Return [x, y] of the center of cell containing provided text 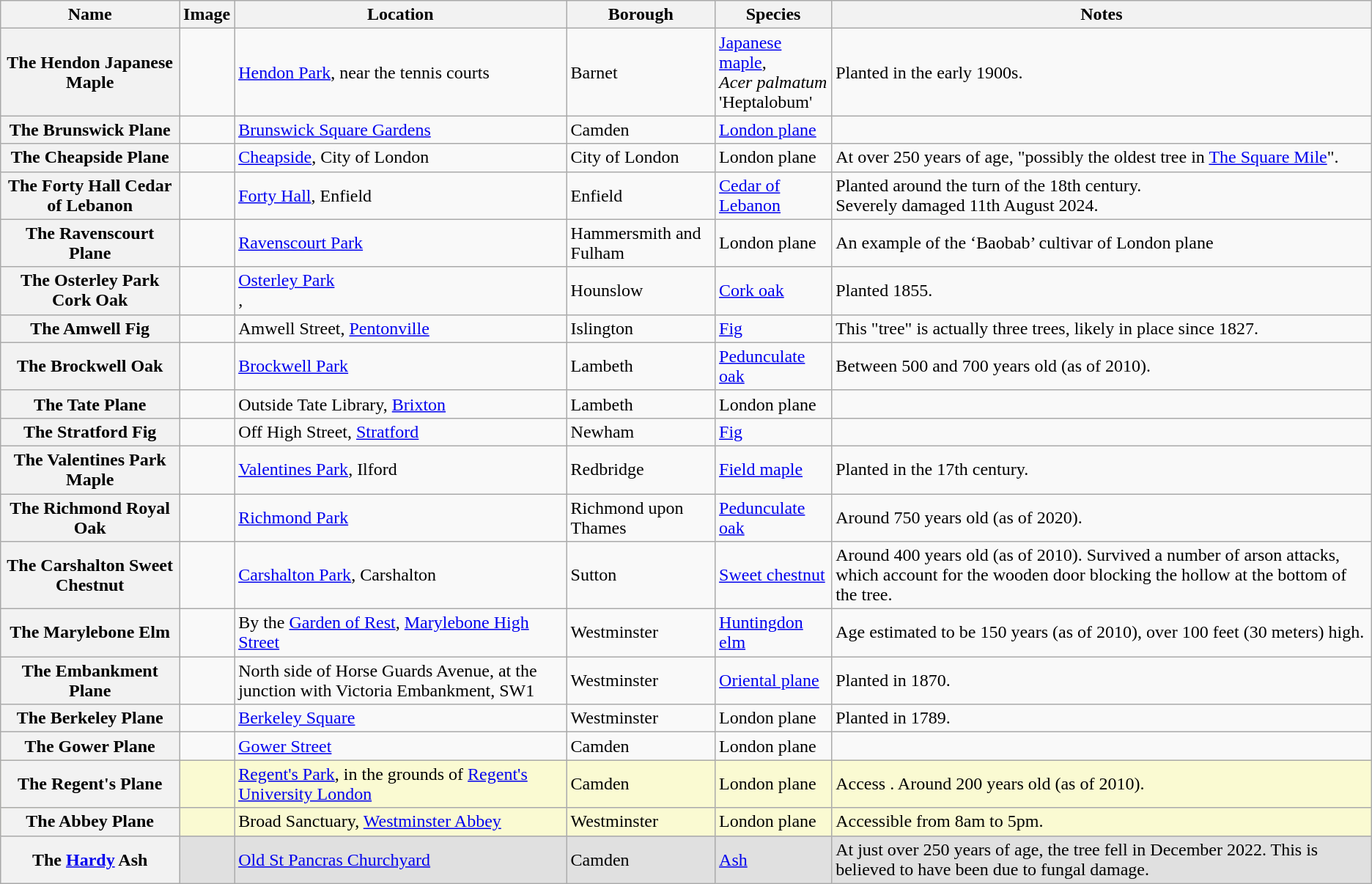
Ravenscourt Park [400, 243]
Planted in 1789. [1102, 718]
Huntingdon elm [774, 633]
Cork oak [774, 290]
Between 500 and 700 years old (as of 2010). [1102, 367]
Hammersmith and Fulham [641, 243]
Enfield [641, 195]
Richmond Park [400, 517]
Sweet chestnut [774, 575]
City of London [641, 158]
Cheapside, City of London [400, 158]
The Carshalton Sweet Chestnut [90, 575]
Planted in the 17th century. [1102, 469]
Planted in the early 1900s. [1102, 72]
At just over 250 years of age, the tree fell in December 2022. This is believed to have been due to fungal damage. [1102, 859]
Notes [1102, 15]
Image [207, 15]
The Cheapside Plane [90, 158]
At over 250 years of age, "possibly the oldest tree in The Square Mile". [1102, 158]
The Regent's Plane [90, 784]
Brunswick Square Gardens [400, 130]
Outside Tate Library, Brixton [400, 404]
An example of the ‘Baobab’ cultivar of London plane [1102, 243]
The Abbey Plane [90, 822]
Barnet [641, 72]
Islington [641, 328]
Ash [774, 859]
Berkeley Square [400, 718]
The Gower Plane [90, 746]
Field maple [774, 469]
Location [400, 15]
The Marylebone Elm [90, 633]
Osterley Park, [400, 290]
Redbridge [641, 469]
Valentines Park, Ilford [400, 469]
Name [90, 15]
The Hardy Ash [90, 859]
Japanese maple,Acer palmatum'Heptalobum' [774, 72]
The Tate Plane [90, 404]
Cedar of Lebanon [774, 195]
Newham [641, 432]
The Osterley Park Cork Oak [90, 290]
Borough [641, 15]
This "tree" is actually three trees, likely in place since 1827. [1102, 328]
Forty Hall, Enfield [400, 195]
Old St Pancras Churchyard [400, 859]
Planted in 1870. [1102, 680]
The Hendon Japanese Maple [90, 72]
Species [774, 15]
The Amwell Fig [90, 328]
Around 750 years old (as of 2020). [1102, 517]
Hounslow [641, 290]
Access . Around 200 years old (as of 2010). [1102, 784]
The Richmond Royal Oak [90, 517]
Age estimated to be 150 years (as of 2010), over 100 feet (30 meters) high. [1102, 633]
Broad Sanctuary, Westminster Abbey [400, 822]
Oriental plane [774, 680]
The Embankment Plane [90, 680]
The Stratford Fig [90, 432]
The Brunswick Plane [90, 130]
Carshalton Park, Carshalton [400, 575]
By the Garden of Rest, Marylebone High Street [400, 633]
The Valentines Park Maple [90, 469]
The Forty Hall Cedar of Lebanon [90, 195]
Regent's Park, in the grounds of Regent's University London [400, 784]
Amwell Street, Pentonville [400, 328]
Off High Street, Stratford [400, 432]
Gower Street [400, 746]
Sutton [641, 575]
Richmond upon Thames [641, 517]
North side of Horse Guards Avenue, at the junction with Victoria Embankment, SW1 [400, 680]
The Ravenscourt Plane [90, 243]
Brockwell Park [400, 367]
Planted around the turn of the 18th century.Severely damaged 11th August 2024. [1102, 195]
Accessible from 8am to 5pm. [1102, 822]
Planted 1855. [1102, 290]
The Berkeley Plane [90, 718]
Hendon Park, near the tennis courts [400, 72]
The Brockwell Oak [90, 367]
